Return the [x, y] coordinate for the center point of the cell that contains the specified text.  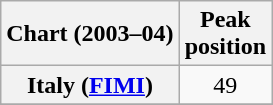
Italy (FIMI) [90, 85]
Chart (2003–04) [90, 34]
Peakposition [225, 34]
49 [225, 85]
